Find where the given text appears and provide that cell's center as [x, y] coordinate. 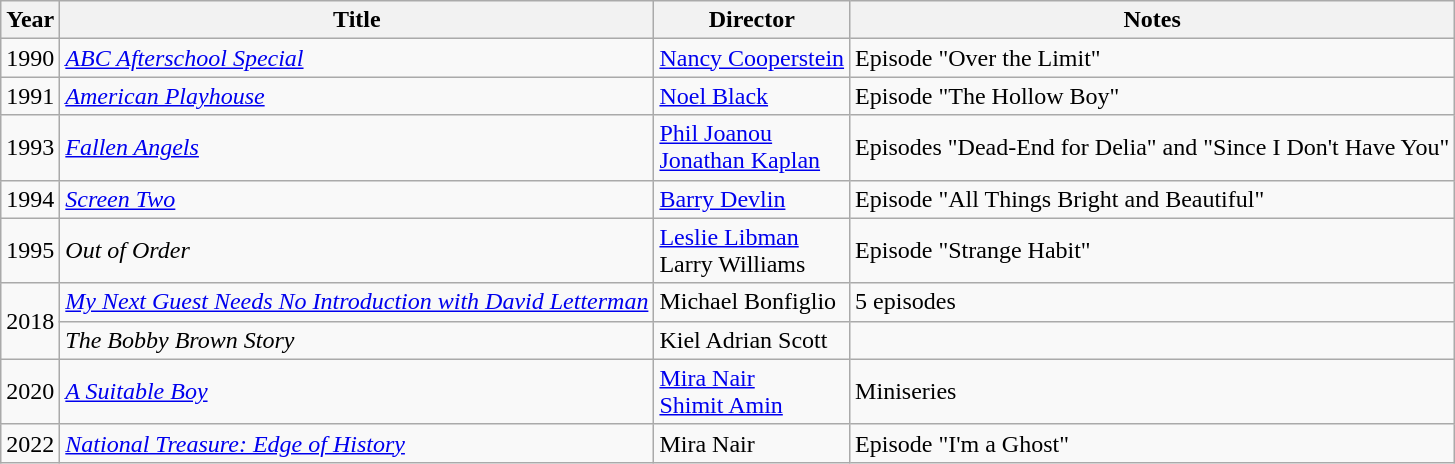
Michael Bonfiglio [752, 302]
A Suitable Boy [357, 392]
Phil JoanouJonathan Kaplan [752, 148]
Kiel Adrian Scott [752, 340]
Nancy Cooperstein [752, 58]
Leslie LibmanLarry Williams [752, 250]
Episode "I'm a Ghost" [1152, 443]
Episode "The Hollow Boy" [1152, 96]
1994 [30, 199]
American Playhouse [357, 96]
1993 [30, 148]
Noel Black [752, 96]
Director [752, 20]
Mira NairShimit Amin [752, 392]
Barry Devlin [752, 199]
1990 [30, 58]
Episodes "Dead-End for Delia" and "Since I Don't Have You" [1152, 148]
Title [357, 20]
National Treasure: Edge of History [357, 443]
Fallen Angels [357, 148]
Screen Two [357, 199]
The Bobby Brown Story [357, 340]
Mira Nair [752, 443]
Notes [1152, 20]
Miniseries [1152, 392]
5 episodes [1152, 302]
Episode "All Things Bright and Beautiful" [1152, 199]
Episode "Strange Habit" [1152, 250]
Year [30, 20]
2020 [30, 392]
Out of Order [357, 250]
2022 [30, 443]
ABC Afterschool Special [357, 58]
Episode "Over the Limit" [1152, 58]
My Next Guest Needs No Introduction with David Letterman [357, 302]
2018 [30, 321]
1995 [30, 250]
1991 [30, 96]
